Detect which cell encompasses the target text, then output its [x, y] center coordinate. 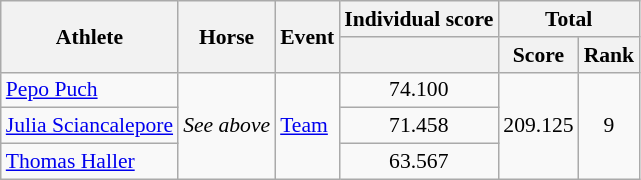
Athlete [90, 36]
Team [307, 126]
Pepo Puch [90, 90]
See above [226, 126]
63.567 [418, 162]
Thomas Haller [90, 162]
Individual score [418, 19]
Score [538, 55]
Julia Sciancalepore [90, 126]
Event [307, 36]
Horse [226, 36]
9 [610, 126]
74.100 [418, 90]
71.458 [418, 126]
209.125 [538, 126]
Total [568, 19]
Rank [610, 55]
